Output the (x, y) coordinate of the center of the cell containing the given text.  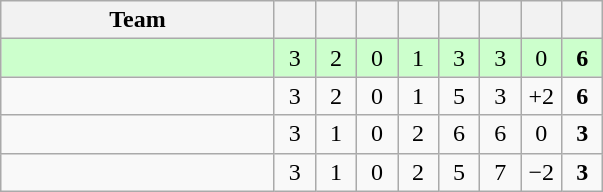
Team (138, 20)
−2 (542, 172)
7 (500, 172)
+2 (542, 96)
